Scan for the cell matching the given text and deliver its (X, Y) coordinate at center. 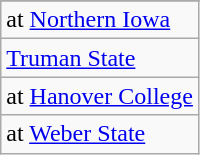
at Weber State (100, 134)
at Hanover College (100, 96)
Truman State (100, 58)
at Northern Iowa (100, 20)
